Pinpoint the cell where the given text exists, returning its (x, y) midpoint coordinate. 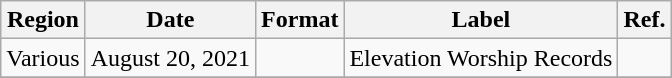
Various (43, 58)
Region (43, 20)
Elevation Worship Records (481, 58)
Label (481, 20)
Date (170, 20)
Format (300, 20)
August 20, 2021 (170, 58)
Ref. (644, 20)
